Find where the given text appears and provide that cell's center as (X, Y) coordinate. 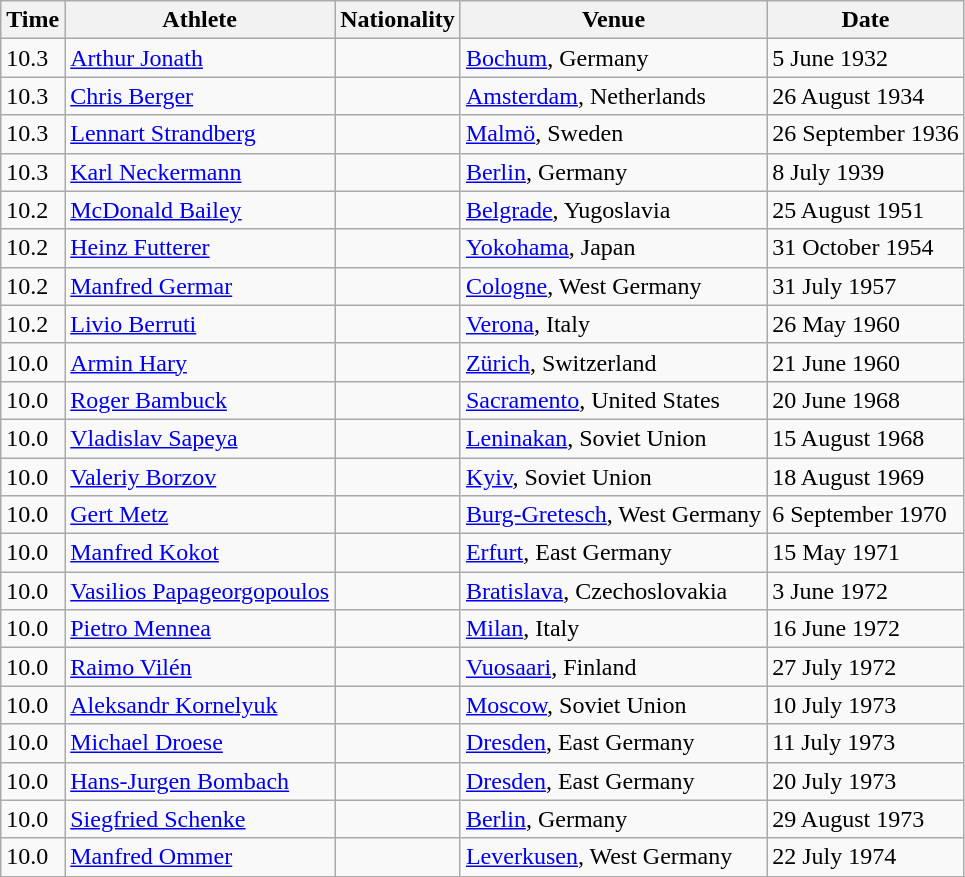
Valeriy Borzov (200, 477)
20 July 1973 (866, 781)
Athlete (200, 20)
Vladislav Sapeya (200, 438)
Zürich, Switzerland (613, 362)
Vuosaari, Finland (613, 667)
Armin Hary (200, 362)
15 May 1971 (866, 553)
27 July 1972 (866, 667)
31 October 1954 (866, 248)
11 July 1973 (866, 743)
Verona, Italy (613, 324)
Aleksandr Kornelyuk (200, 705)
29 August 1973 (866, 819)
Karl Neckermann (200, 172)
Manfred Germar (200, 286)
Cologne, West Germany (613, 286)
5 June 1932 (866, 58)
Nationality (398, 20)
Leverkusen, West Germany (613, 857)
Arthur Jonath (200, 58)
20 June 1968 (866, 400)
26 August 1934 (866, 96)
Erfurt, East Germany (613, 553)
Date (866, 20)
Manfred Kokot (200, 553)
22 July 1974 (866, 857)
Yokohama, Japan (613, 248)
15 August 1968 (866, 438)
25 August 1951 (866, 210)
Time (33, 20)
Hans-Jurgen Bombach (200, 781)
Burg-Gretesch, West Germany (613, 515)
Kyiv, Soviet Union (613, 477)
Moscow, Soviet Union (613, 705)
Milan, Italy (613, 629)
McDonald Bailey (200, 210)
16 June 1972 (866, 629)
Bratislava, Czechoslovakia (613, 591)
26 September 1936 (866, 134)
18 August 1969 (866, 477)
Michael Droese (200, 743)
21 June 1960 (866, 362)
Leninakan, Soviet Union (613, 438)
Malmö, Sweden (613, 134)
Manfred Ommer (200, 857)
Lennart Strandberg (200, 134)
Heinz Futterer (200, 248)
Vasilios Papageorgopoulos (200, 591)
3 June 1972 (866, 591)
Gert Metz (200, 515)
Raimo Vilén (200, 667)
Chris Berger (200, 96)
10 July 1973 (866, 705)
Livio Berruti (200, 324)
Venue (613, 20)
Sacramento, United States (613, 400)
Amsterdam, Netherlands (613, 96)
31 July 1957 (866, 286)
Siegfried Schenke (200, 819)
6 September 1970 (866, 515)
Belgrade, Yugoslavia (613, 210)
8 July 1939 (866, 172)
Bochum, Germany (613, 58)
Roger Bambuck (200, 400)
26 May 1960 (866, 324)
Pietro Mennea (200, 629)
